Search for the cell housing the specified text and yield its (x, y) center coordinate. 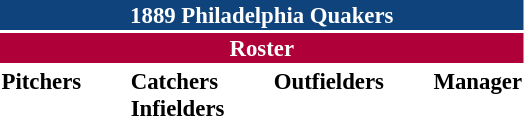
Roster (262, 48)
1889 Philadelphia Quakers (262, 15)
